Scan for the cell matching the given text and deliver its [X, Y] coordinate at center. 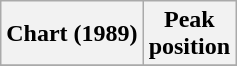
Peakposition [189, 34]
Chart (1989) [72, 34]
